Return [x, y] of the center of cell containing provided text 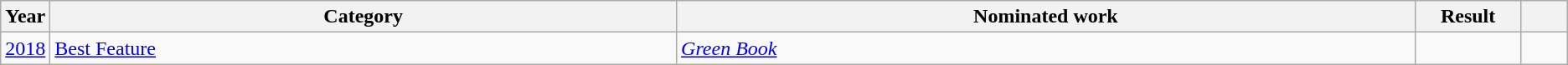
Green Book [1046, 48]
Result [1467, 17]
Category [364, 17]
2018 [25, 48]
Year [25, 17]
Nominated work [1046, 17]
Best Feature [364, 48]
